Scan for the cell matching the given text and deliver its (X, Y) coordinate at center. 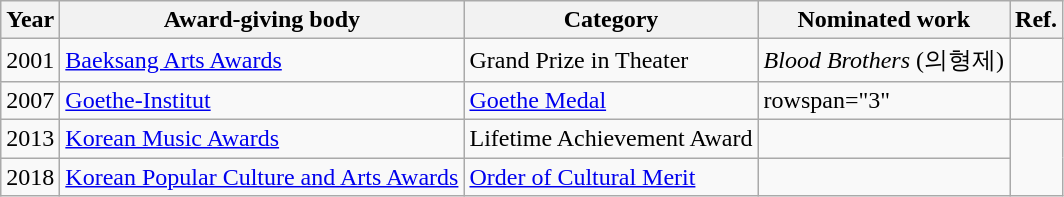
Blood Brothers (의형제) (884, 60)
rowspan="3" (884, 100)
Lifetime Achievement Award (611, 138)
Goethe-Institut (262, 100)
Goethe Medal (611, 100)
Grand Prize in Theater (611, 60)
Nominated work (884, 20)
2007 (30, 100)
2013 (30, 138)
Year (30, 20)
Baeksang Arts Awards (262, 60)
Korean Popular Culture and Arts Awards (262, 177)
Ref. (1036, 20)
Korean Music Awards (262, 138)
2018 (30, 177)
Category (611, 20)
Order of Cultural Merit (611, 177)
2001 (30, 60)
Award-giving body (262, 20)
